From the cell containing the given text, extract its center point as (x, y) coordinate. 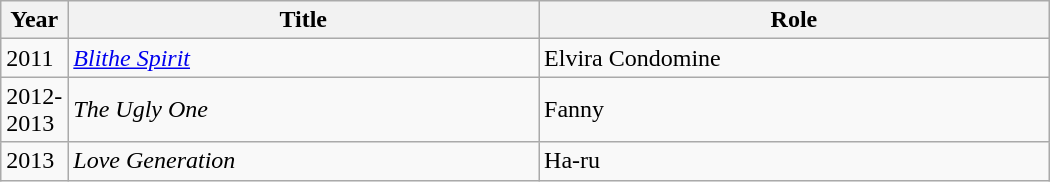
Love Generation (304, 161)
Year (34, 20)
Fanny (794, 110)
2011 (34, 58)
The Ugly One (304, 110)
Ha-ru (794, 161)
Blithe Spirit (304, 58)
2012-2013 (34, 110)
2013 (34, 161)
Elvira Condomine (794, 58)
Title (304, 20)
Role (794, 20)
